Pinpoint the cell where the given text exists, returning its (x, y) midpoint coordinate. 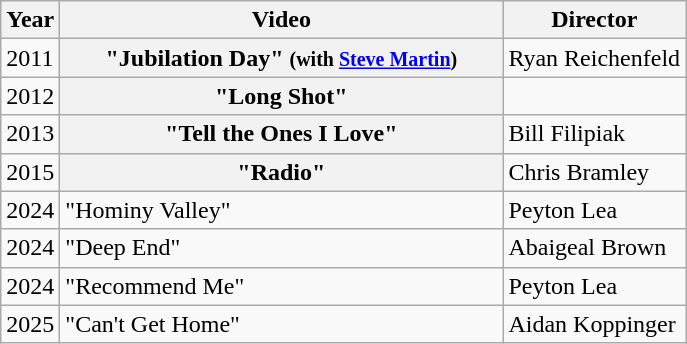
Ryan Reichenfeld (594, 58)
"Long Shot" (282, 96)
2013 (30, 134)
Year (30, 20)
"Jubilation Day" (with Steve Martin) (282, 58)
2025 (30, 324)
Chris Bramley (594, 172)
Bill Filipiak (594, 134)
2015 (30, 172)
2011 (30, 58)
Video (282, 20)
"Recommend Me" (282, 286)
"Can't Get Home" (282, 324)
"Hominy Valley" (282, 210)
Aidan Koppinger (594, 324)
2012 (30, 96)
"Radio" (282, 172)
"Deep End" (282, 248)
"Tell the Ones I Love" (282, 134)
Abaigeal Brown (594, 248)
Director (594, 20)
